Detect which cell encompasses the target text, then output its (x, y) center coordinate. 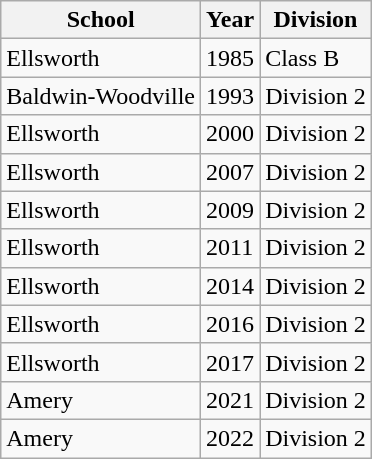
2014 (230, 286)
Division (316, 20)
1985 (230, 58)
2016 (230, 324)
2022 (230, 438)
2011 (230, 248)
1993 (230, 96)
School (101, 20)
2007 (230, 172)
Year (230, 20)
2021 (230, 400)
Class B (316, 58)
2009 (230, 210)
Baldwin-Woodville (101, 96)
2000 (230, 134)
2017 (230, 362)
